Capture the cell that displays the provided text and extract its [X, Y] central coordinate. 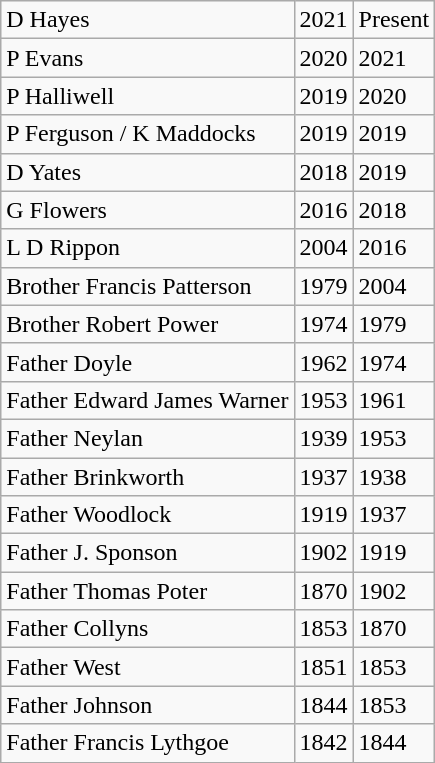
P Halliwell [148, 96]
G Flowers [148, 210]
Father Edward James Warner [148, 400]
Brother Francis Patterson [148, 286]
P Evans [148, 58]
1842 [324, 743]
L D Rippon [148, 248]
Father West [148, 667]
Brother Robert Power [148, 324]
1962 [324, 362]
D Yates [148, 172]
Father Doyle [148, 362]
Father Johnson [148, 705]
Father Neylan [148, 438]
1961 [394, 400]
Present [394, 20]
Father Francis Lythgoe [148, 743]
Father J. Sponson [148, 553]
1851 [324, 667]
Father Brinkworth [148, 477]
Father Thomas Poter [148, 591]
1938 [394, 477]
1939 [324, 438]
Father Collyns [148, 629]
P Ferguson / K Maddocks [148, 134]
Father Woodlock [148, 515]
D Hayes [148, 20]
